Provide the (X, Y) coordinate of the cell's center where the given text is located.  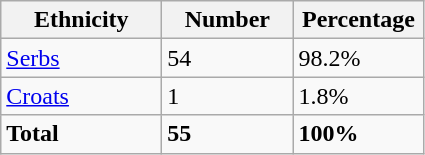
55 (228, 134)
54 (228, 58)
Croats (82, 96)
Serbs (82, 58)
100% (358, 134)
1.8% (358, 96)
1 (228, 96)
98.2% (358, 58)
Total (82, 134)
Number (228, 20)
Ethnicity (82, 20)
Percentage (358, 20)
